Detect which cell encompasses the target text, then output its (x, y) center coordinate. 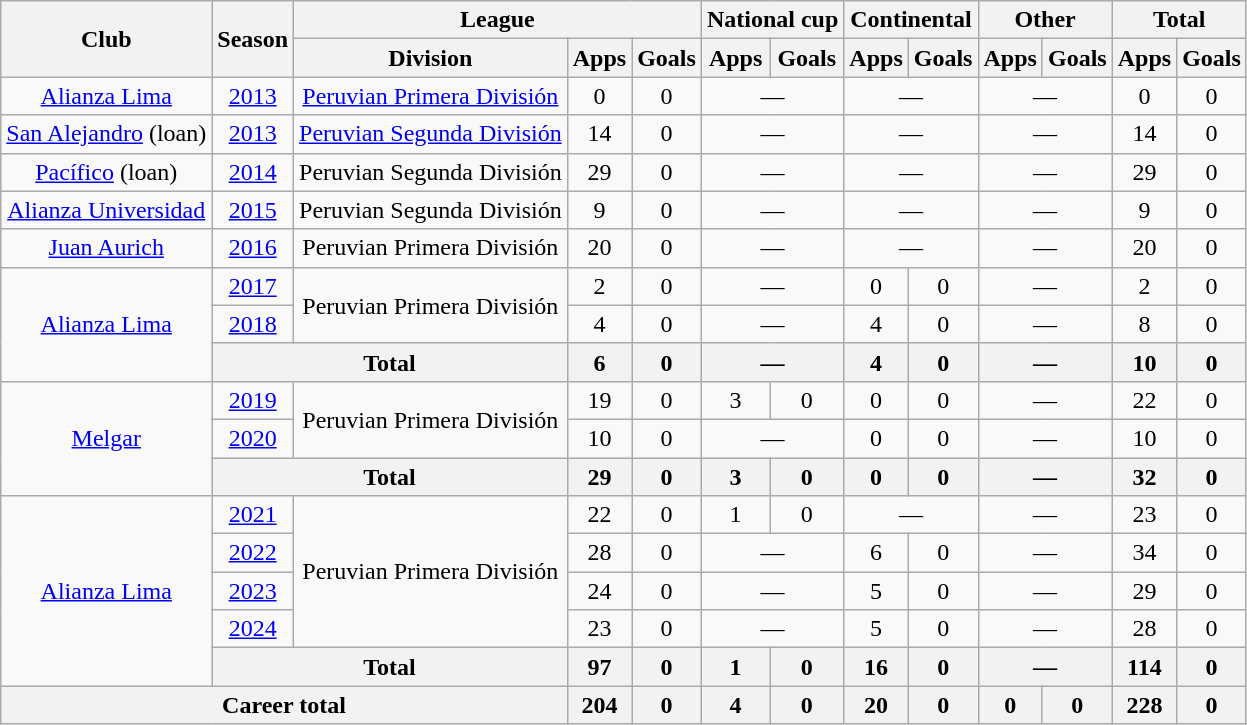
Alianza Universidad (106, 210)
24 (599, 591)
2022 (253, 553)
2017 (253, 286)
National cup (772, 20)
34 (1144, 553)
8 (1144, 324)
19 (599, 400)
2014 (253, 172)
2024 (253, 629)
2021 (253, 515)
2023 (253, 591)
114 (1144, 667)
Continental (911, 20)
16 (876, 667)
32 (1144, 477)
Pacífico (loan) (106, 172)
Career total (284, 705)
97 (599, 667)
2015 (253, 210)
Other (1045, 20)
2016 (253, 248)
League (498, 20)
Melgar (106, 438)
228 (1144, 705)
2018 (253, 324)
2020 (253, 438)
2019 (253, 400)
204 (599, 705)
San Alejandro (loan) (106, 134)
Season (253, 39)
Juan Aurich (106, 248)
Club (106, 39)
Division (431, 58)
